Extract the (x, y) coordinate from the center of the cell holding the provided text.  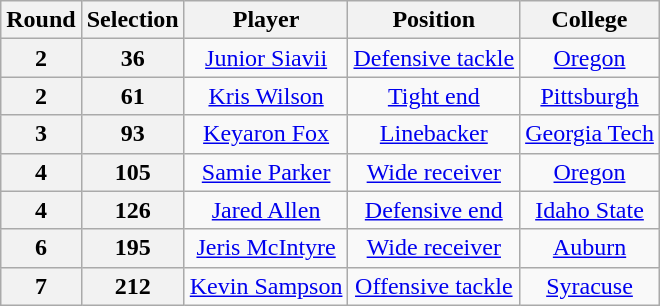
36 (132, 58)
6 (41, 248)
7 (41, 286)
61 (132, 96)
Idaho State (590, 210)
College (590, 20)
Defensive tackle (434, 58)
126 (132, 210)
Linebacker (434, 134)
Junior Siavii (266, 58)
Pittsburgh (590, 96)
195 (132, 248)
Selection (132, 20)
Jared Allen (266, 210)
Tight end (434, 96)
Defensive end (434, 210)
Jeris McIntyre (266, 248)
Offensive tackle (434, 286)
3 (41, 134)
Georgia Tech (590, 134)
Keyaron Fox (266, 134)
Player (266, 20)
Samie Parker (266, 172)
Kevin Sampson (266, 286)
Round (41, 20)
212 (132, 286)
Auburn (590, 248)
Syracuse (590, 286)
93 (132, 134)
Kris Wilson (266, 96)
Position (434, 20)
105 (132, 172)
